From the cell containing the given text, extract its center point as [X, Y] coordinate. 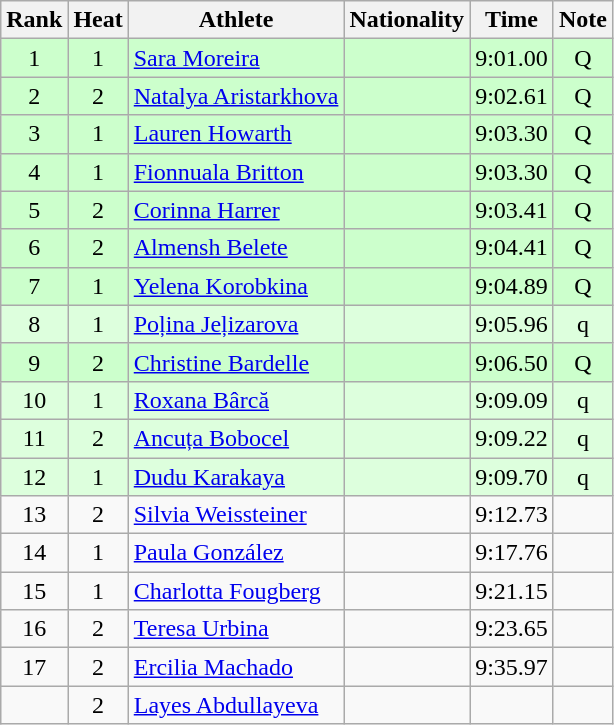
3 [34, 134]
Natalya Aristarkhova [236, 96]
Christine Bardelle [236, 362]
15 [34, 591]
11 [34, 438]
14 [34, 553]
Fionnuala Britton [236, 172]
Yelena Korobkina [236, 286]
9:21.15 [512, 591]
9:17.76 [512, 553]
9:09.70 [512, 477]
9:01.00 [512, 58]
Teresa Urbina [236, 629]
9:06.50 [512, 362]
6 [34, 248]
Silvia Weissteiner [236, 515]
Ercilia Machado [236, 667]
9:12.73 [512, 515]
5 [34, 210]
Poļina Jeļizarova [236, 324]
Rank [34, 20]
Lauren Howarth [236, 134]
9:09.09 [512, 400]
Charlotta Fougberg [236, 591]
17 [34, 667]
Corinna Harrer [236, 210]
Nationality [407, 20]
9:09.22 [512, 438]
9:05.96 [512, 324]
Sara Moreira [236, 58]
Layes Abdullayeva [236, 705]
13 [34, 515]
Athlete [236, 20]
9:02.61 [512, 96]
9:04.41 [512, 248]
8 [34, 324]
Ancuța Bobocel [236, 438]
9:04.89 [512, 286]
Almensh Belete [236, 248]
Roxana Bârcă [236, 400]
16 [34, 629]
Dudu Karakaya [236, 477]
9:23.65 [512, 629]
Paula González [236, 553]
9:03.41 [512, 210]
Time [512, 20]
Heat [98, 20]
9 [34, 362]
12 [34, 477]
4 [34, 172]
7 [34, 286]
10 [34, 400]
Note [582, 20]
9:35.97 [512, 667]
